From the cell containing the given text, extract its center point as [x, y] coordinate. 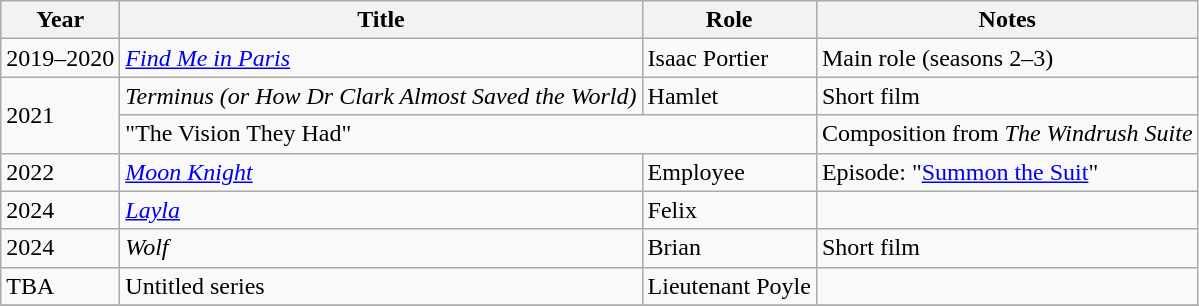
2019–2020 [60, 58]
Moon Knight [381, 172]
TBA [60, 286]
Untitled series [381, 286]
Wolf [381, 248]
Title [381, 20]
Employee [729, 172]
Brian [729, 248]
Felix [729, 210]
Notes [1007, 20]
"The Vision They Had" [468, 134]
Episode: "Summon the Suit" [1007, 172]
Isaac Portier [729, 58]
2022 [60, 172]
Terminus (or How Dr Clark Almost Saved the World) [381, 96]
Role [729, 20]
Lieutenant Poyle [729, 286]
2021 [60, 115]
Layla [381, 210]
Hamlet [729, 96]
Composition from The Windrush Suite [1007, 134]
Find Me in Paris [381, 58]
Year [60, 20]
Main role (seasons 2–3) [1007, 58]
